Pinpoint the cell where the given text exists, returning its [X, Y] midpoint coordinate. 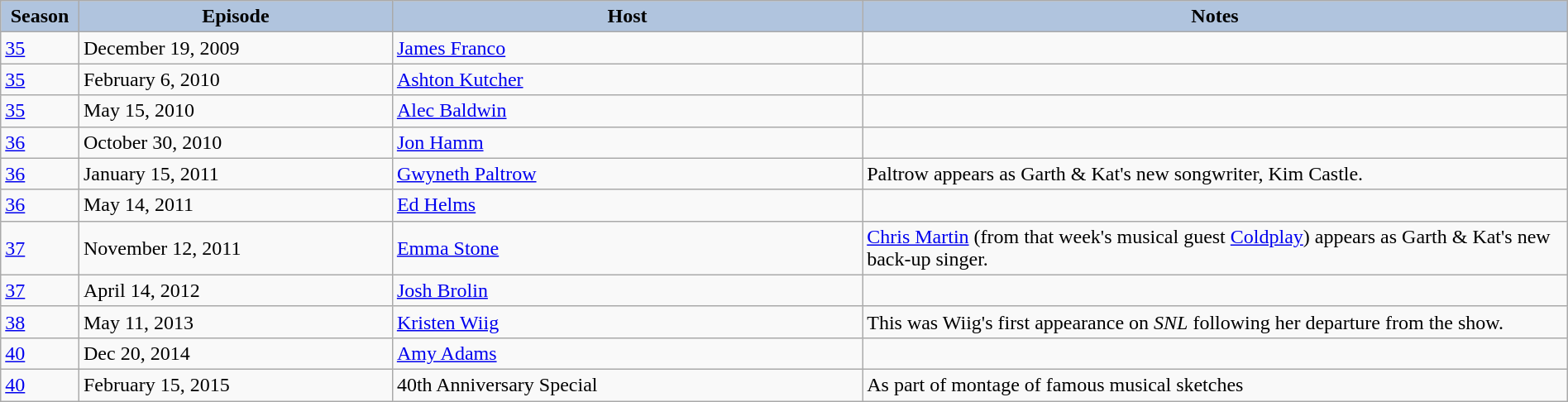
Notes [1216, 17]
38 [40, 322]
Kristen Wiig [627, 322]
May 15, 2010 [235, 111]
Episode [235, 17]
October 30, 2010 [235, 142]
February 6, 2010 [235, 79]
Emma Stone [627, 248]
Chris Martin (from that week's musical guest Coldplay) appears as Garth & Kat's new back-up singer. [1216, 248]
Alec Baldwin [627, 111]
Gwyneth Paltrow [627, 174]
May 14, 2011 [235, 205]
40th Anniversary Special [627, 385]
Season [40, 17]
December 19, 2009 [235, 48]
April 14, 2012 [235, 290]
Jon Hamm [627, 142]
November 12, 2011 [235, 248]
May 11, 2013 [235, 322]
As part of montage of famous musical sketches [1216, 385]
This was Wiig's first appearance on SNL following her departure from the show. [1216, 322]
February 15, 2015 [235, 385]
Amy Adams [627, 353]
Ed Helms [627, 205]
James Franco [627, 48]
Josh Brolin [627, 290]
Dec 20, 2014 [235, 353]
Paltrow appears as Garth & Kat's new songwriter, Kim Castle. [1216, 174]
Ashton Kutcher [627, 79]
January 15, 2011 [235, 174]
Host [627, 17]
